Output the [X, Y] coordinate of the center of the cell containing the given text.  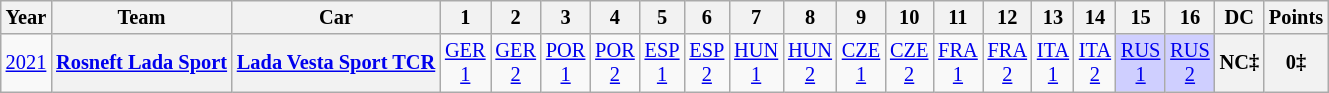
9 [861, 17]
11 [958, 17]
Year [26, 17]
Team [142, 17]
14 [1095, 17]
3 [566, 17]
HUN1 [756, 63]
CZE2 [909, 63]
Lada Vesta Sport TCR [336, 63]
NC‡ [1240, 63]
7 [756, 17]
13 [1053, 17]
RUS2 [1190, 63]
4 [614, 17]
16 [1190, 17]
GER2 [515, 63]
Car [336, 17]
ITA2 [1095, 63]
8 [810, 17]
2 [515, 17]
DC [1240, 17]
2021 [26, 63]
ESP2 [706, 63]
HUN2 [810, 63]
POR2 [614, 63]
0‡ [1296, 63]
1 [465, 17]
5 [662, 17]
RUS1 [1140, 63]
15 [1140, 17]
6 [706, 17]
Points [1296, 17]
Rosneft Lada Sport [142, 63]
GER1 [465, 63]
ESP1 [662, 63]
FRA1 [958, 63]
ITA1 [1053, 63]
10 [909, 17]
FRA2 [1008, 63]
12 [1008, 17]
CZE1 [861, 63]
POR1 [566, 63]
